Scan for the cell matching the given text and deliver its (X, Y) coordinate at center. 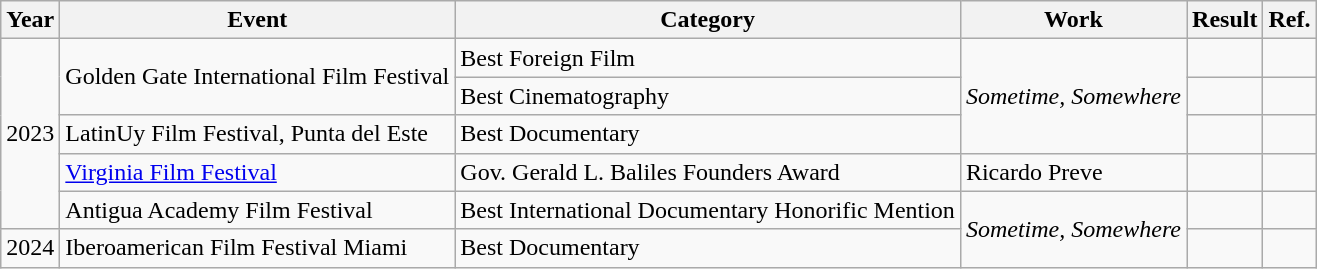
Best Cinematography (708, 96)
Gov. Gerald L. Baliles Founders Award (708, 172)
2023 (30, 134)
Iberoamerican Film Festival Miami (258, 248)
Antigua Academy Film Festival (258, 210)
Work (1073, 20)
Ref. (1290, 20)
Golden Gate International Film Festival (258, 77)
Event (258, 20)
Year (30, 20)
LatinUy Film Festival, Punta del Este (258, 134)
Category (708, 20)
Result (1225, 20)
Best International Documentary Honorific Mention (708, 210)
Virginia Film Festival (258, 172)
Best Foreign Film (708, 58)
Ricardo Preve (1073, 172)
2024 (30, 248)
